Find where the given text appears and provide that cell's center as [X, Y] coordinate. 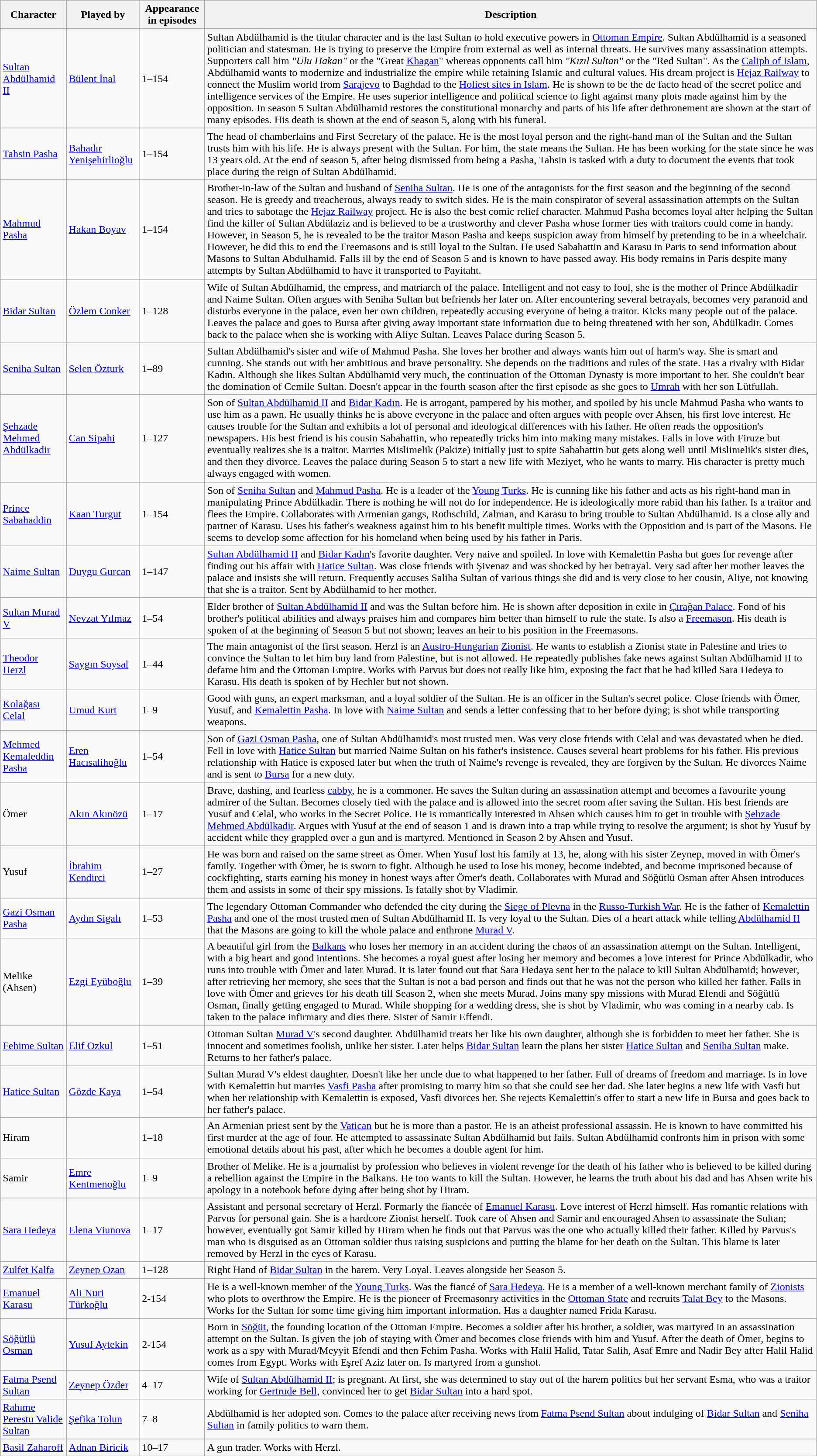
Gazi Osman Pasha [33, 918]
Zeynep Özder [103, 1385]
Rahıme Perestu Valide Sultan [33, 1419]
1–147 [172, 572]
Can Sipahi [103, 438]
Adnan Biricik [103, 1447]
Description [511, 15]
Zeynep Ozan [103, 1270]
Hatice Sultan [33, 1091]
Ezgi Eyüboğlu [103, 982]
A gun trader. Works with Herzl. [511, 1447]
Mahmud Pasha [33, 230]
Fehime Sultan [33, 1046]
Kaan Turgut [103, 514]
Mehmed Kemaleddin Pasha [33, 756]
Sultan Abdülhamid II [33, 79]
Nevzat Yılmaz [103, 618]
Emanuel Karasu [33, 1298]
İbrahim Kendirci [103, 872]
Eren Hacısalihoğlu [103, 756]
1–127 [172, 438]
Selen Özturk [103, 368]
Hakan Boyav [103, 230]
1–18 [172, 1138]
Ali Nuri Türkoğlu [103, 1298]
Melike (Ahsen) [33, 982]
Yusuf [33, 872]
1–39 [172, 982]
Kolağası Celal [33, 710]
1–44 [172, 664]
1–27 [172, 872]
7–8 [172, 1419]
Naime Sultan [33, 572]
Aydın Sigalı [103, 918]
Elif Ozkul [103, 1046]
Elena Viunova [103, 1230]
1–53 [172, 918]
Sara Hedeya [33, 1230]
Umud Kurt [103, 710]
Played by [103, 15]
1–89 [172, 368]
Bahadır Yenişehirlioğlu [103, 154]
Bülent İnal [103, 79]
Fatma Psend Sultan [33, 1385]
4–17 [172, 1385]
Right Hand of Bidar Sultan in the harem. Very Loyal. Leaves alongside her Season 5. [511, 1270]
Ömer [33, 814]
Yusuf Aytekin [103, 1345]
Samir [33, 1178]
Saygın Soysal [103, 664]
Prince Sabahaddin [33, 514]
Appearance in episodes [172, 15]
Özlem Conker [103, 311]
Şehzade Mehmed Abdülkadir [33, 438]
1–51 [172, 1046]
Theodor Herzl [33, 664]
Gözde Kaya [103, 1091]
Hiram [33, 1138]
Şefika Tolun [103, 1419]
Emre Kentmenoğlu [103, 1178]
Bidar Sultan [33, 311]
Basil Zaharoff [33, 1447]
Tahsin Pasha [33, 154]
Duygu Gurcan [103, 572]
10–17 [172, 1447]
Zulfet Kalfa [33, 1270]
Sultan Murad V [33, 618]
Seniha Sultan [33, 368]
Character [33, 15]
Söğütlü Osman [33, 1345]
Akın Akınözü [103, 814]
